Return the (X, Y) coordinate for the center point of the cell that contains the specified text.  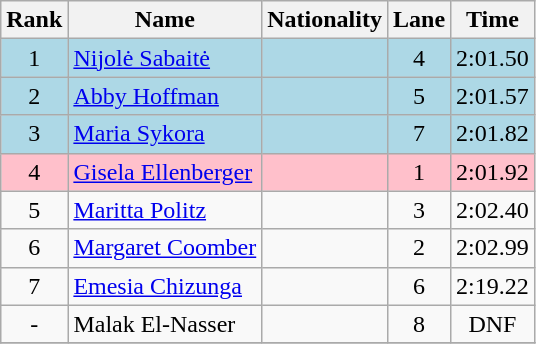
Gisela Ellenberger (165, 172)
2:02.40 (493, 210)
Margaret Coomber (165, 248)
2:01.82 (493, 134)
Rank (34, 20)
Time (493, 20)
DNF (493, 324)
Maritta Politz (165, 210)
- (34, 324)
2:02.99 (493, 248)
Nijolė Sabaitė (165, 58)
2:01.57 (493, 96)
2:01.92 (493, 172)
8 (418, 324)
2:19.22 (493, 286)
Malak El-Nasser (165, 324)
Lane (418, 20)
Name (165, 20)
Abby Hoffman (165, 96)
Emesia Chizunga (165, 286)
2:01.50 (493, 58)
Nationality (325, 20)
Maria Sykora (165, 134)
